For the text-containing cell, return its midpoint in (x, y) coordinate format. 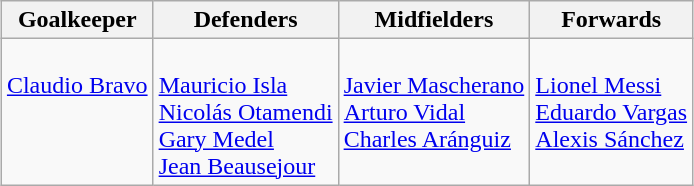
Lionel Messi Eduardo Vargas Alexis Sánchez (612, 112)
Forwards (612, 20)
Claudio Bravo (77, 112)
Midfielders (434, 20)
Javier Mascherano Arturo Vidal Charles Aránguiz (434, 112)
Defenders (246, 20)
Mauricio Isla Nicolás Otamendi Gary Medel Jean Beausejour (246, 112)
Goalkeeper (77, 20)
